Search for the cell housing the specified text and yield its (X, Y) center coordinate. 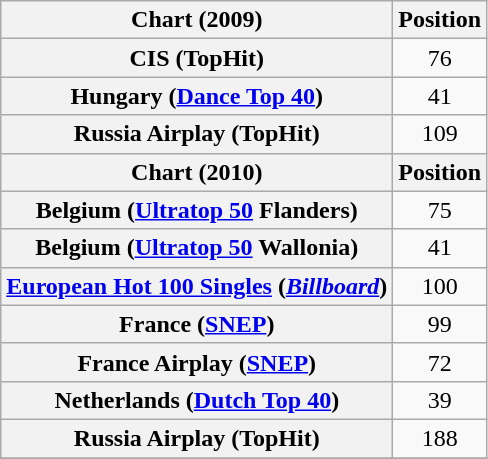
Netherlands (Dutch Top 40) (197, 400)
72 (440, 362)
CIS (TopHit) (197, 58)
Chart (2009) (197, 20)
75 (440, 210)
99 (440, 324)
France (SNEP) (197, 324)
Belgium (Ultratop 50 Flanders) (197, 210)
109 (440, 134)
188 (440, 438)
Chart (2010) (197, 172)
100 (440, 286)
Belgium (Ultratop 50 Wallonia) (197, 248)
39 (440, 400)
76 (440, 58)
France Airplay (SNEP) (197, 362)
Hungary (Dance Top 40) (197, 96)
European Hot 100 Singles (Billboard) (197, 286)
